Find where the given text appears and provide that cell's center as (x, y) coordinate. 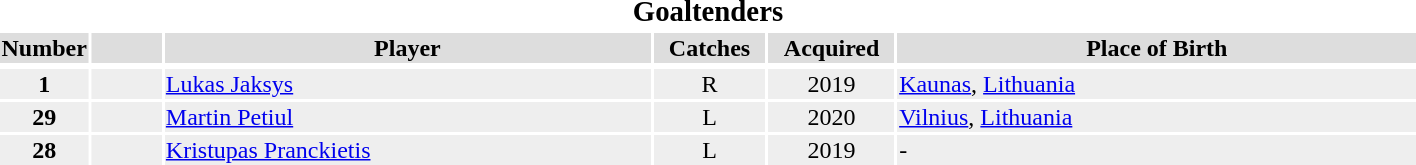
Catches (709, 48)
Player (407, 48)
Vilnius, Lithuania (1157, 117)
- (1157, 150)
Number (44, 48)
Lukas Jaksys (407, 84)
Martin Petiul (407, 117)
R (709, 84)
Place of Birth (1157, 48)
Kaunas, Lithuania (1157, 84)
Acquired (832, 48)
29 (44, 117)
2020 (832, 117)
28 (44, 150)
Kristupas Pranckietis (407, 150)
1 (44, 84)
